Extract the (X, Y) coordinate from the center of the cell holding the provided text.  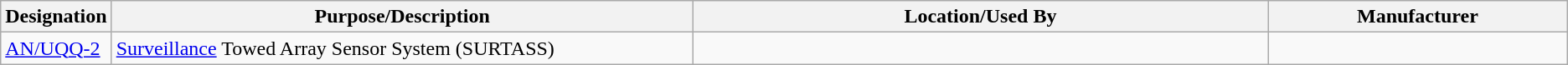
Location/Used By (980, 17)
AN/UQQ-2 (56, 48)
Designation (56, 17)
Manufacturer (1418, 17)
Surveillance Towed Array Sensor System (SURTASS) (402, 48)
Purpose/Description (402, 17)
